Find where the given text appears and provide that cell's center as [x, y] coordinate. 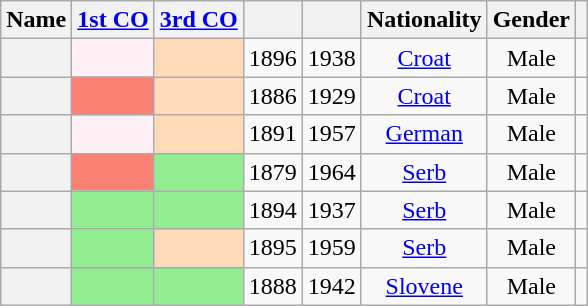
1959 [332, 248]
1879 [272, 172]
1937 [332, 210]
1957 [332, 134]
Gender [531, 20]
1886 [272, 96]
Name [36, 20]
German [424, 134]
1st CO [113, 20]
1894 [272, 210]
1896 [272, 58]
1942 [332, 286]
1964 [332, 172]
1938 [332, 58]
1895 [272, 248]
1891 [272, 134]
3rd CO [198, 20]
1888 [272, 286]
Slovene [424, 286]
1929 [332, 96]
Nationality [424, 20]
